For the text-containing cell, return its midpoint in (x, y) coordinate format. 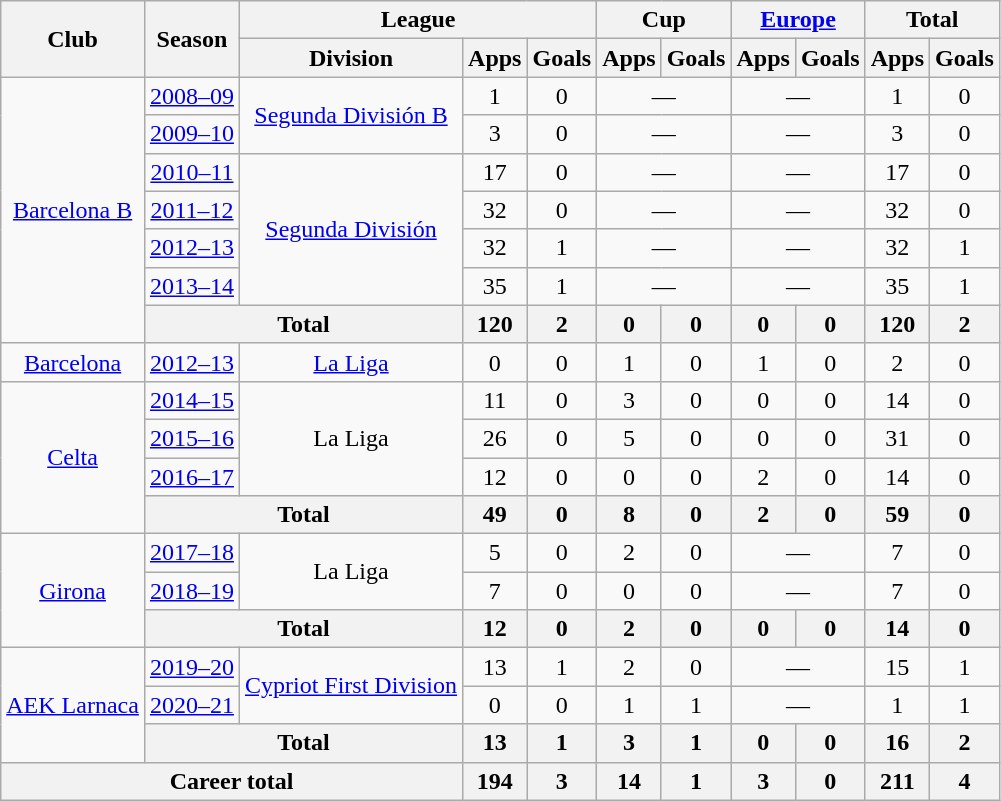
2009–10 (192, 134)
2014–15 (192, 400)
2020–21 (192, 705)
49 (495, 515)
Season (192, 39)
Cup (664, 20)
Career total (232, 781)
2008–09 (192, 96)
2018–19 (192, 591)
Cypriot First Division (350, 686)
2017–18 (192, 553)
Europe (798, 20)
2010–11 (192, 172)
2015–16 (192, 438)
4 (965, 781)
AEK Larnaca (73, 705)
League (418, 20)
Barcelona (73, 362)
2016–17 (192, 477)
211 (897, 781)
Division (350, 58)
59 (897, 515)
Segunda División B (350, 115)
2011–12 (192, 210)
26 (495, 438)
Club (73, 39)
Barcelona B (73, 210)
2019–20 (192, 667)
15 (897, 667)
Segunda División (350, 229)
194 (495, 781)
Celta (73, 457)
11 (495, 400)
8 (629, 515)
2013–14 (192, 286)
31 (897, 438)
16 (897, 743)
Girona (73, 591)
